Search for the cell housing the specified text and yield its (x, y) center coordinate. 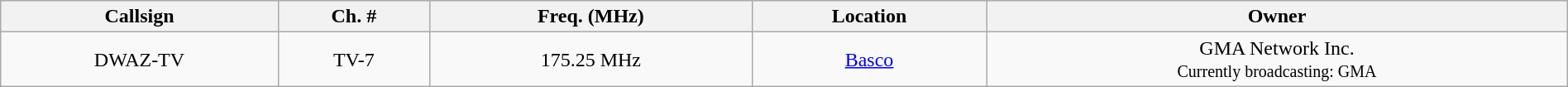
Ch. # (354, 17)
Location (869, 17)
Freq. (MHz) (590, 17)
TV-7 (354, 60)
GMA Network Inc.Currently broadcasting: GMA (1277, 60)
DWAZ-TV (139, 60)
Basco (869, 60)
175.25 MHz (590, 60)
Owner (1277, 17)
Callsign (139, 17)
